Determine the [X, Y] coordinate at the center of the cell enclosing the given text.  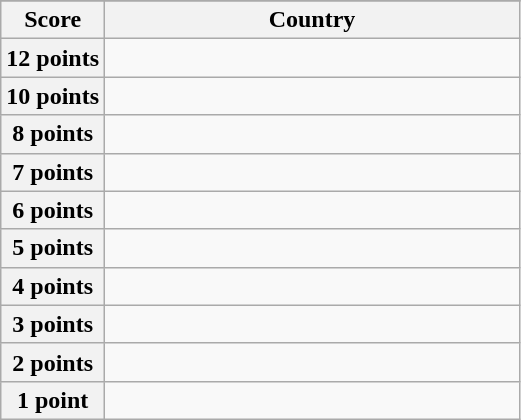
5 points [53, 248]
7 points [53, 172]
3 points [53, 324]
2 points [53, 362]
12 points [53, 58]
6 points [53, 210]
1 point [53, 400]
Score [53, 20]
4 points [53, 286]
8 points [53, 134]
Country [312, 20]
10 points [53, 96]
